Return [X, Y] of the center of cell containing provided text 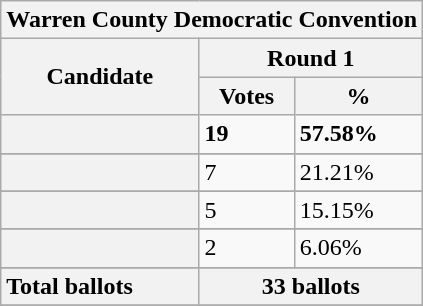
% [358, 96]
33 ballots [311, 286]
21.21% [358, 172]
6.06% [358, 248]
Total ballots [100, 286]
19 [246, 134]
Votes [246, 96]
Warren County Democratic Convention [212, 20]
7 [246, 172]
Candidate [100, 77]
5 [246, 210]
2 [246, 248]
Round 1 [311, 58]
15.15% [358, 210]
57.58% [358, 134]
